For the text-containing cell, return its midpoint in (x, y) coordinate format. 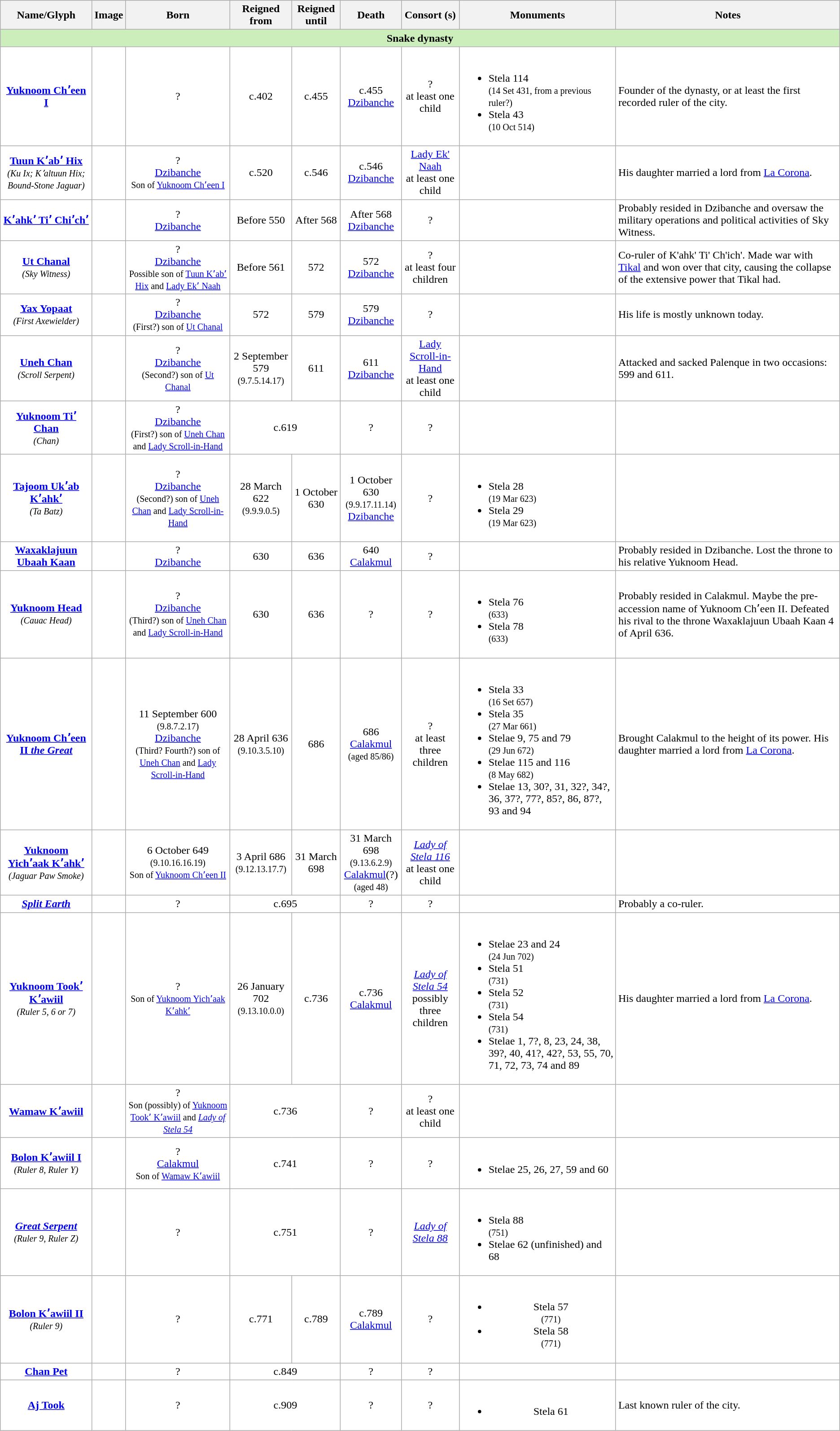
Born (178, 15)
Attacked and sacked Palenque in two occasions: 599 and 611. (728, 368)
Probably resided in Dzibanche. Lost the throne to his relative Yuknoom Head. (728, 556)
?CalakmulSon of Wamaw Kʼawiil (178, 1163)
?DzibancheSon of Yuknoom Chʼeen I (178, 172)
Yuknoom Chʼeen II the Great (46, 744)
Lady of Stela 54possibly three children (430, 998)
Lady Ek' Naahat least one child (430, 172)
Image (109, 15)
6 October 649(9.10.16.16.19)Son of Yuknoom Chʼeen II (178, 863)
His life is mostly unknown today. (728, 315)
28 March 622(9.9.9.0.5) (261, 498)
c.909 (285, 1405)
Stela 61 (538, 1405)
Stela 28(19 Mar 623)Stela 29(19 Mar 623) (538, 498)
611Dzibanche (371, 368)
Reigned until (316, 15)
?Dzibanche(First?) son of Uneh Chan and Lady Scroll-in-Hand (178, 427)
Bolon Kʼawiil I(Ruler 8, Ruler Y) (46, 1163)
Stelae 25, 26, 27, 59 and 60 (538, 1163)
?DzibanchePossible son of Tuun Kʼabʼ Hix and Lady Ekʼ Naah (178, 268)
c.741 (285, 1163)
1 October 630 (316, 498)
28 April 636(9.10.3.5.10) (261, 744)
Chan Pet (46, 1371)
c.849 (285, 1371)
Founder of the dynasty, or at least the first recorded ruler of the city. (728, 96)
Stela 88(751)Stelae 62 (unfinished) and 68 (538, 1232)
Consort (s) (430, 15)
Monuments (538, 15)
Lady of Stela 88 (430, 1232)
c.619 (285, 427)
611 (316, 368)
Last known ruler of the city. (728, 1405)
Ut Chanal(Sky Witness) (46, 268)
?at least three children (430, 744)
2 September 579(9.7.5.14.17) (261, 368)
Great Serpent (Ruler 9, Ruler Z) (46, 1232)
Yuknoom Yichʼaak Kʼahkʼ(Jaguar Paw Smoke) (46, 863)
Aj Took (46, 1405)
Uneh Chan(Scroll Serpent) (46, 368)
Tajoom Ukʼab Kʼahkʼ(Ta Batz) (46, 498)
c.520 (261, 172)
11 September 600(9.8.7.2.17)Dzibanche(Third? Fourth?) son of Uneh Chan and Lady Scroll-in-Hand (178, 744)
After 568Dzibanche (371, 220)
?at least four children (430, 268)
Stela 76(633)Stela 78(633) (538, 614)
Probably a co-ruler. (728, 904)
Snake dynasty (420, 38)
Brought Calakmul to the height of its power. His daughter married a lord from La Corona. (728, 744)
31 March 698(9.13.6.2.9)Calakmul(?)(aged 48) (371, 863)
Co-ruler of K'ahk' Ti' Ch'ich'. Made war with Tikal and won over that city, causing the collapse of the extensive power that Tikal had. (728, 268)
?Son of Yuknoom Yichʼaak Kʼahkʼ (178, 998)
640Calakmul (371, 556)
c.546 (316, 172)
Split Earth (46, 904)
?Dzibanche(Third?) son of Uneh Chan and Lady Scroll-in-Hand (178, 614)
c.455Dzibanche (371, 96)
c.402 (261, 96)
Lady Scroll-in-Handat least one child (430, 368)
3 April 686(9.12.13.17.7) (261, 863)
686Calakmul(aged 85/86) (371, 744)
Stelae 23 and 24(24 Jun 702)Stela 51(731)Stela 52(731)Stela 54(731)Stelae 1, 7?, 8, 23, 24, 38, 39?, 40, 41?, 42?, 53, 55, 70, 71, 72, 73, 74 and 89 (538, 998)
?Dzibanche(Second?) son of Uneh Chan and Lady Scroll-in-Hand (178, 498)
572Dzibanche (371, 268)
Tuun Kʼabʼ Hix(Ku Ix; Kʼaltuun Hix; Bound-Stone Jaguar) (46, 172)
c.789Calakmul (371, 1319)
Yuknoom Tookʼ Kʼawiil(Ruler 5, 6 or 7) (46, 998)
Waxaklajuun Ubaah Kaan (46, 556)
c.751 (285, 1232)
c.789 (316, 1319)
Before 561 (261, 268)
1 October 630(9.9.17.11.14)Dzibanche (371, 498)
Name/Glyph (46, 15)
After 568 (316, 220)
Probably resided in Dzibanche and oversaw the military operations and political activities of Sky Witness. (728, 220)
579 (316, 315)
Notes (728, 15)
c.736Calakmul (371, 998)
Yuknoom Chʼeen I (46, 96)
Stela 114 (14 Set 431, from a previous ruler?)Stela 43(10 Oct 514) (538, 96)
Bolon Kʼawiil II(Ruler 9) (46, 1319)
c.695 (285, 904)
Yax Yopaat(First Axewielder) (46, 315)
31 March 698 (316, 863)
686 (316, 744)
Wamaw Kʼawiil (46, 1111)
Before 550 (261, 220)
?Dzibanche(First?) son of Ut Chanal (178, 315)
?Son (possibly) of Yuknoom Tookʼ Kʼawiil and Lady of Stela 54 (178, 1111)
Yuknoom Tiʼ Chan(Chan) (46, 427)
?Dzibanche(Second?) son of Ut Chanal (178, 368)
c.546Dzibanche (371, 172)
26 January 702(9.13.10.0.0) (261, 998)
Kʼahkʼ Tiʼ Chiʼchʼ (46, 220)
Lady of Stela 116at least one child (430, 863)
Death (371, 15)
c.455 (316, 96)
c.771 (261, 1319)
579Dzibanche (371, 315)
Yuknoom Head(Cauac Head) (46, 614)
Stela 57(771)Stela 58(771) (538, 1319)
Reigned from (261, 15)
